Pinpoint the cell where the given text exists, returning its [x, y] midpoint coordinate. 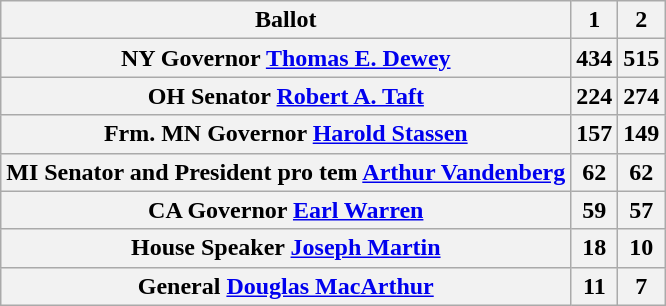
CA Governor Earl Warren [286, 210]
7 [642, 286]
59 [594, 210]
Ballot [286, 20]
57 [642, 210]
11 [594, 286]
157 [594, 134]
1 [594, 20]
515 [642, 58]
18 [594, 248]
149 [642, 134]
General Douglas MacArthur [286, 286]
MI Senator and President pro tem Arthur Vandenberg [286, 172]
274 [642, 96]
224 [594, 96]
OH Senator Robert A. Taft [286, 96]
434 [594, 58]
Frm. MN Governor Harold Stassen [286, 134]
10 [642, 248]
House Speaker Joseph Martin [286, 248]
NY Governor Thomas E. Dewey [286, 58]
2 [642, 20]
